Return (X, Y) of the center of cell containing provided text 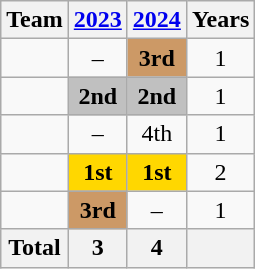
2024 (156, 20)
Team (35, 20)
Years (220, 20)
2 (220, 172)
2023 (98, 20)
4th (156, 134)
4 (156, 248)
Total (35, 248)
3 (98, 248)
